Determine the (X, Y) coordinate at the center of the cell enclosing the given text.  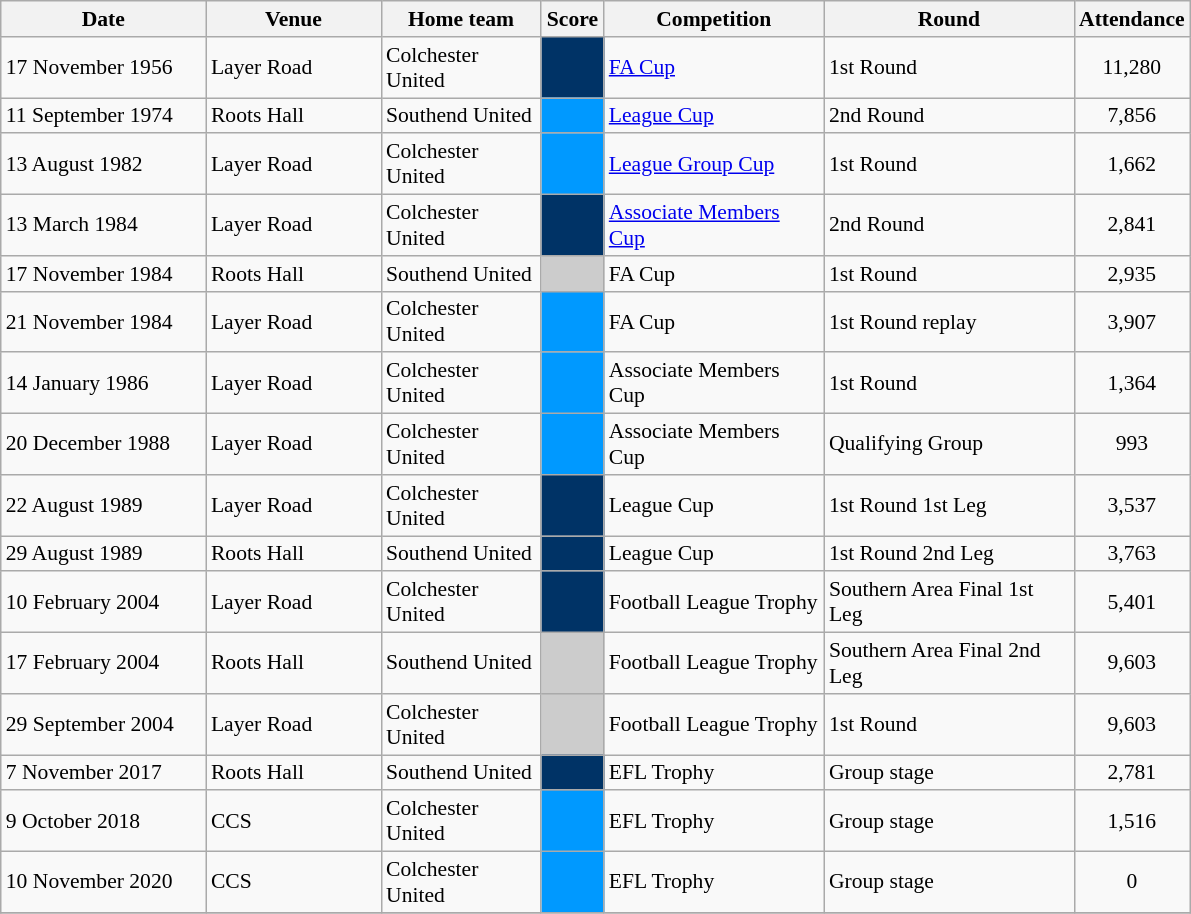
Southern Area Final 1st Leg (949, 602)
7 November 2017 (104, 773)
Qualifying Group (949, 444)
1,662 (1132, 164)
5,401 (1132, 602)
League Group Cup (714, 164)
Competition (714, 19)
Score (572, 19)
993 (1132, 444)
Attendance (1132, 19)
1st Round replay (949, 322)
Round (949, 19)
17 November 1984 (104, 274)
Venue (294, 19)
2,841 (1132, 226)
1,364 (1132, 384)
21 November 1984 (104, 322)
11,280 (1132, 68)
3,763 (1132, 554)
29 September 2004 (104, 724)
17 November 1956 (104, 68)
0 (1132, 882)
3,537 (1132, 506)
22 August 1989 (104, 506)
Southern Area Final 2nd Leg (949, 664)
2,935 (1132, 274)
7,856 (1132, 116)
1st Round 2nd Leg (949, 554)
Date (104, 19)
Home team (461, 19)
1,516 (1132, 822)
13 August 1982 (104, 164)
11 September 1974 (104, 116)
29 August 1989 (104, 554)
17 February 2004 (104, 664)
9 October 2018 (104, 822)
10 November 2020 (104, 882)
20 December 1988 (104, 444)
14 January 1986 (104, 384)
3,907 (1132, 322)
13 March 1984 (104, 226)
10 February 2004 (104, 602)
1st Round 1st Leg (949, 506)
2,781 (1132, 773)
